Determine the [x, y] coordinate at the center of the cell enclosing the given text.  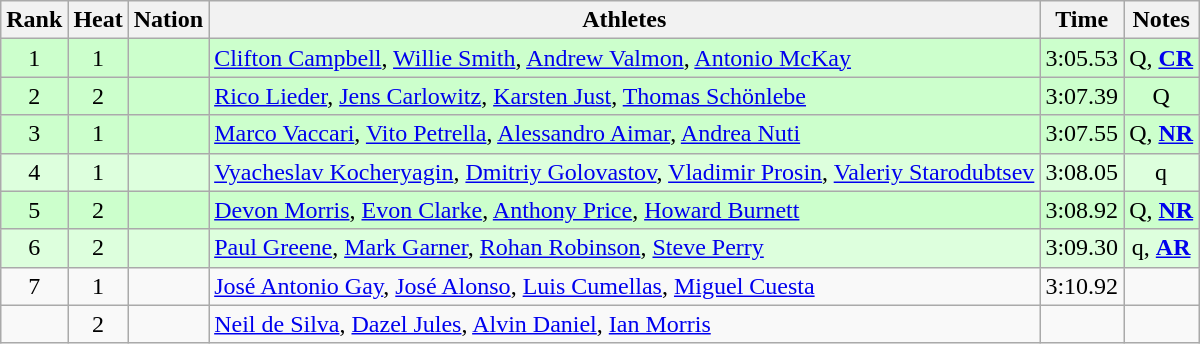
4 [34, 172]
3:09.30 [1082, 248]
Athletes [624, 20]
6 [34, 248]
3:10.92 [1082, 286]
Rank [34, 20]
q, AR [1162, 248]
3:07.55 [1082, 134]
Rico Lieder, Jens Carlowitz, Karsten Just, Thomas Schönlebe [624, 96]
Paul Greene, Mark Garner, Rohan Robinson, Steve Perry [624, 248]
3 [34, 134]
3:05.53 [1082, 58]
Marco Vaccari, Vito Petrella, Alessandro Aimar, Andrea Nuti [624, 134]
Q, CR [1162, 58]
Clifton Campbell, Willie Smith, Andrew Valmon, Antonio McKay [624, 58]
3:08.05 [1082, 172]
3:08.92 [1082, 210]
3:07.39 [1082, 96]
5 [34, 210]
7 [34, 286]
Time [1082, 20]
Neil de Silva, Dazel Jules, Alvin Daniel, Ian Morris [624, 324]
q [1162, 172]
Devon Morris, Evon Clarke, Anthony Price, Howard Burnett [624, 210]
Nation [168, 20]
Notes [1162, 20]
Vyacheslav Kocheryagin, Dmitriy Golovastov, Vladimir Prosin, Valeriy Starodubtsev [624, 172]
Q [1162, 96]
Heat [98, 20]
José Antonio Gay, José Alonso, Luis Cumellas, Miguel Cuesta [624, 286]
